Return the [x, y] coordinate for the center point of the cell that contains the specified text.  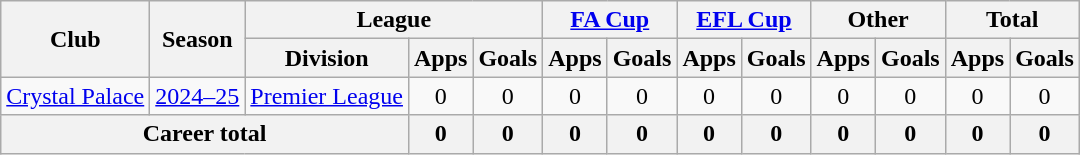
Division [327, 58]
2024–25 [198, 96]
Premier League [327, 96]
Other [878, 20]
League [394, 20]
Season [198, 39]
Club [76, 39]
Total [1012, 20]
Career total [205, 134]
FA Cup [610, 20]
EFL Cup [744, 20]
Crystal Palace [76, 96]
